From the cell containing the given text, extract its center point as (x, y) coordinate. 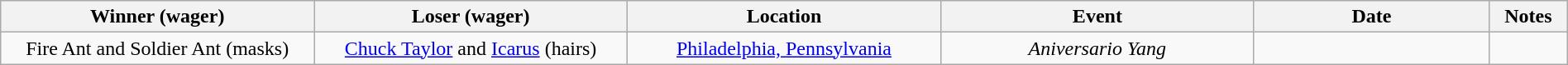
Philadelphia, Pennsylvania (784, 48)
Notes (1528, 17)
Aniversario Yang (1097, 48)
Date (1371, 17)
Event (1097, 17)
Loser (wager) (471, 17)
Winner (wager) (157, 17)
Location (784, 17)
Chuck Taylor and Icarus (hairs) (471, 48)
Fire Ant and Soldier Ant (masks) (157, 48)
